Return [x, y] of the center of cell containing provided text 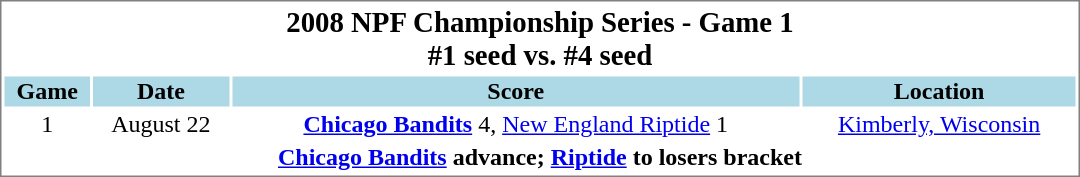
Game [46, 91]
Kimberly, Wisconsin [940, 125]
August 22 [161, 125]
Score [516, 91]
2008 NPF Championship Series - Game 1 #1 seed vs. #4 seed [540, 38]
Chicago Bandits 4, New England Riptide 1 [516, 125]
1 [46, 125]
Location [940, 91]
Chicago Bandits advance; Riptide to losers bracket [540, 157]
Date [161, 91]
